Capture the cell that displays the provided text and extract its [x, y] central coordinate. 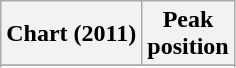
Chart (2011) [72, 34]
Peakposition [188, 34]
